Scan for the cell matching the given text and deliver its (X, Y) coordinate at center. 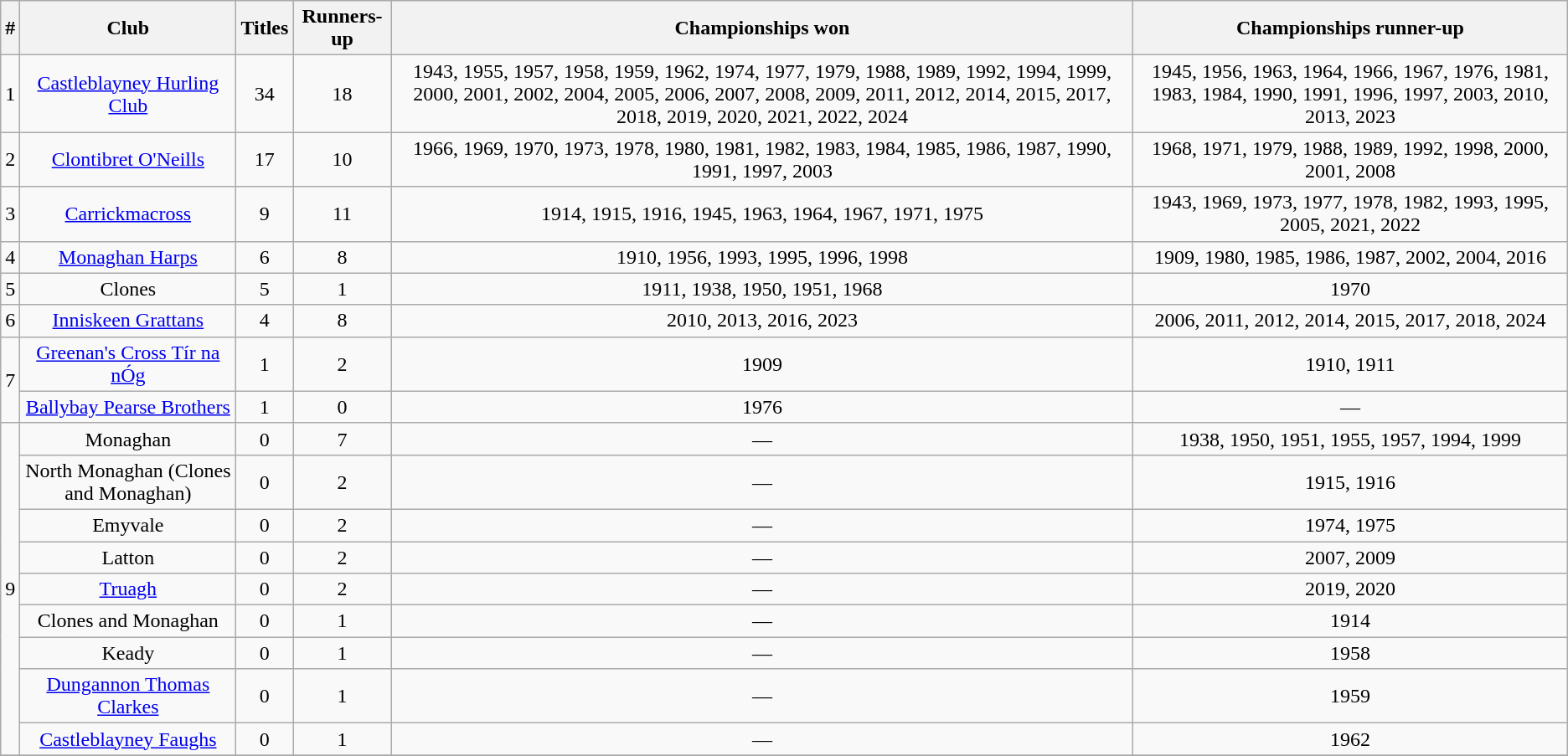
1945, 1956, 1963, 1964, 1966, 1967, 1976, 1981, 1983, 1984, 1990, 1991, 1996, 1997, 2003, 2010, 2013, 2023 (1350, 94)
2006, 2011, 2012, 2014, 2015, 2017, 2018, 2024 (1350, 321)
1974, 1975 (1350, 525)
Clontibret O'Neills (128, 159)
Castleblayney Hurling Club (128, 94)
1976 (762, 407)
11 (342, 214)
1914 (1350, 621)
Clones (128, 289)
1968, 1971, 1979, 1988, 1989, 1992, 1998, 2000, 2001, 2008 (1350, 159)
Keady (128, 653)
1909 (762, 363)
1911, 1938, 1950, 1951, 1968 (762, 289)
Castleblayney Faughs (128, 739)
Dungannon Thomas Clarkes (128, 697)
North Monaghan (Clones and Monaghan) (128, 482)
2007, 2009 (1350, 557)
Inniskeen Grattans (128, 321)
Championships runner-up (1350, 28)
1943, 1969, 1973, 1977, 1978, 1982, 1993, 1995, 2005, 2021, 2022 (1350, 214)
3 (10, 214)
Titles (265, 28)
Runners-up (342, 28)
Monaghan Harps (128, 257)
Championships won (762, 28)
1915, 1916 (1350, 482)
18 (342, 94)
Truagh (128, 589)
1914, 1915, 1916, 1945, 1963, 1964, 1967, 1971, 1975 (762, 214)
17 (265, 159)
2019, 2020 (1350, 589)
Emyvale (128, 525)
1910, 1911 (1350, 363)
10 (342, 159)
1959 (1350, 697)
Ballybay Pearse Brothers (128, 407)
Carrickmacross (128, 214)
1962 (1350, 739)
Clones and Monaghan (128, 621)
Latton (128, 557)
Monaghan (128, 439)
1938, 1950, 1951, 1955, 1957, 1994, 1999 (1350, 439)
Greenan's Cross Tír na nÓg (128, 363)
1909, 1980, 1985, 1986, 1987, 2002, 2004, 2016 (1350, 257)
34 (265, 94)
1958 (1350, 653)
1970 (1350, 289)
Club (128, 28)
1910, 1956, 1993, 1995, 1996, 1998 (762, 257)
2010, 2013, 2016, 2023 (762, 321)
1966, 1969, 1970, 1973, 1978, 1980, 1981, 1982, 1983, 1984, 1985, 1986, 1987, 1990, 1991, 1997, 2003 (762, 159)
# (10, 28)
